Pinpoint the cell where the given text exists, returning its [x, y] midpoint coordinate. 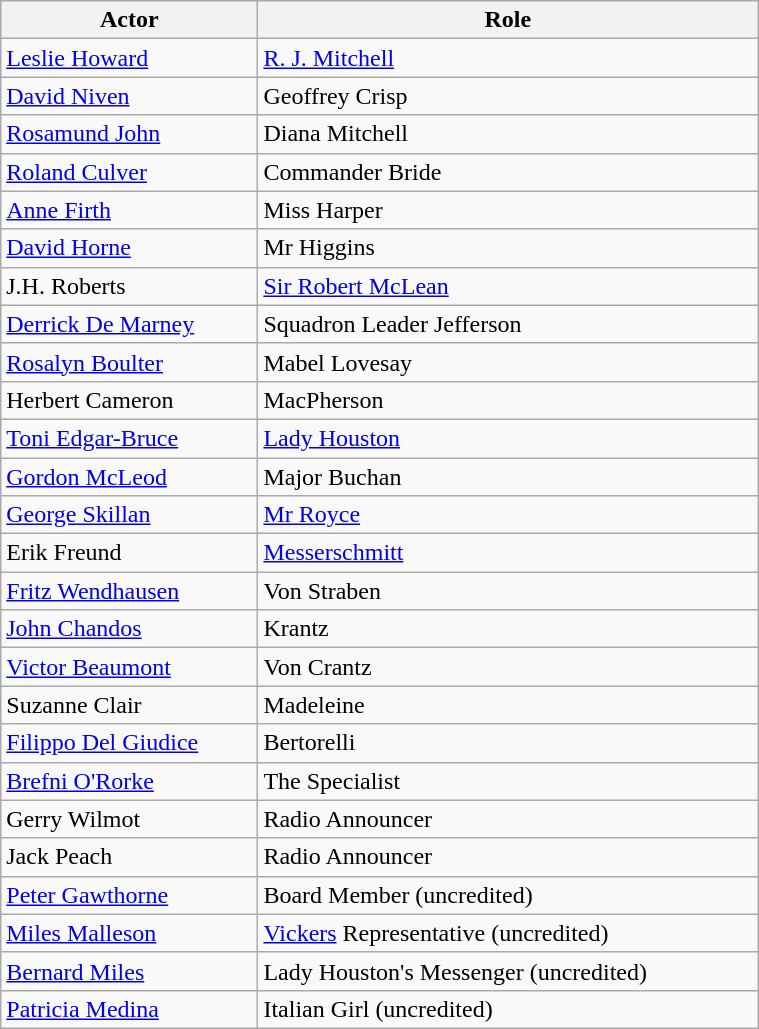
Italian Girl (uncredited) [508, 1009]
Erik Freund [130, 553]
Patricia Medina [130, 1009]
R. J. Mitchell [508, 58]
David Horne [130, 248]
Von Crantz [508, 667]
Board Member (uncredited) [508, 895]
Rosalyn Boulter [130, 362]
Filippo Del Giudice [130, 743]
The Specialist [508, 781]
Suzanne Clair [130, 705]
David Niven [130, 96]
Von Straben [508, 591]
Miss Harper [508, 210]
Anne Firth [130, 210]
Squadron Leader Jefferson [508, 324]
Mabel Lovesay [508, 362]
Peter Gawthorne [130, 895]
George Skillan [130, 515]
Actor [130, 20]
Rosamund John [130, 134]
Victor Beaumont [130, 667]
Krantz [508, 629]
Brefni O'Rorke [130, 781]
Diana Mitchell [508, 134]
J.H. Roberts [130, 286]
Herbert Cameron [130, 400]
John Chandos [130, 629]
MacPherson [508, 400]
Major Buchan [508, 477]
Roland Culver [130, 172]
Bertorelli [508, 743]
Madeleine [508, 705]
Derrick De Marney [130, 324]
Lady Houston's Messenger (uncredited) [508, 971]
Commander Bride [508, 172]
Jack Peach [130, 857]
Toni Edgar-Bruce [130, 438]
Geoffrey Crisp [508, 96]
Gordon McLeod [130, 477]
Miles Malleson [130, 933]
Gerry Wilmot [130, 819]
Role [508, 20]
Lady Houston [508, 438]
Bernard Miles [130, 971]
Mr Higgins [508, 248]
Sir Robert McLean [508, 286]
Messerschmitt [508, 553]
Vickers Representative (uncredited) [508, 933]
Leslie Howard [130, 58]
Fritz Wendhausen [130, 591]
Mr Royce [508, 515]
